Identify which cell holds the provided text, then report its (X, Y) central coordinate. 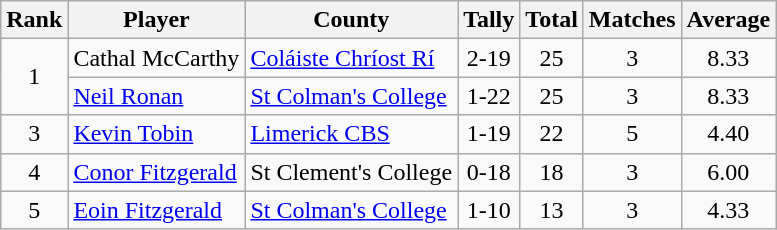
4.40 (728, 134)
4.33 (728, 210)
1-22 (489, 96)
County (352, 20)
1 (34, 77)
Conor Fitzgerald (156, 172)
St Clement's College (352, 172)
4 (34, 172)
6.00 (728, 172)
1-10 (489, 210)
1-19 (489, 134)
Eoin Fitzgerald (156, 210)
Player (156, 20)
Neil Ronan (156, 96)
Tally (489, 20)
22 (552, 134)
Limerick CBS (352, 134)
Total (552, 20)
Average (728, 20)
Coláiste Chríost Rí (352, 58)
Matches (632, 20)
13 (552, 210)
Rank (34, 20)
Cathal McCarthy (156, 58)
0-18 (489, 172)
Kevin Tobin (156, 134)
18 (552, 172)
2-19 (489, 58)
